Extract the (x, y) coordinate from the center of the cell holding the provided text.  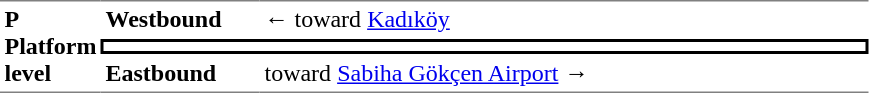
Westbound (180, 20)
Eastbound (180, 74)
PPlatform level (50, 46)
← toward Kadıköy (564, 20)
toward Sabiha Gökçen Airport → (564, 74)
